Return [X, Y] of the center of cell containing provided text 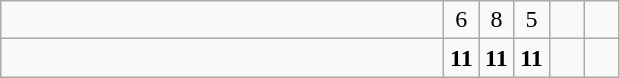
8 [496, 20]
5 [532, 20]
6 [462, 20]
